Return [x, y] of the center of cell containing provided text 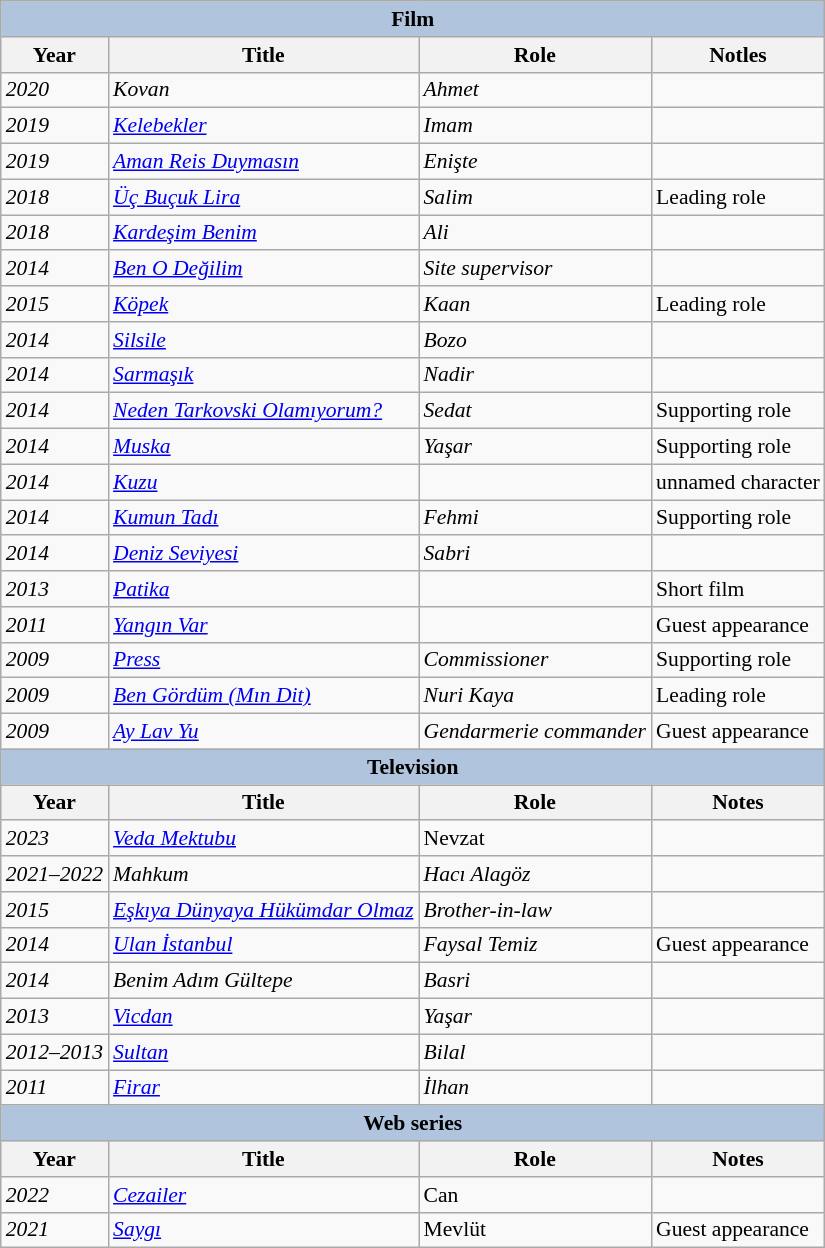
Web series [413, 1124]
Brother-in-law [534, 910]
Can [534, 1195]
Ay Lav Yu [263, 732]
Faysal Temiz [534, 945]
unnamed character [738, 482]
Kelebekler [263, 126]
Gendarmerie commander [534, 732]
2023 [54, 839]
Film [413, 19]
Yangın Var [263, 625]
Kumun Tadı [263, 518]
Cezailer [263, 1195]
Press [263, 660]
Mahkum [263, 874]
Ali [534, 233]
Sedat [534, 411]
Nadir [534, 375]
Vicdan [263, 1017]
Veda Mektubu [263, 839]
Nevzat [534, 839]
2022 [54, 1195]
Aman Reis Duymasın [263, 162]
Neden Tarkovski Olamıyorum? [263, 411]
2020 [54, 90]
Kardeşim Benim [263, 233]
Ahmet [534, 90]
Deniz Seviyesi [263, 554]
Sarmaşık [263, 375]
Site supervisor [534, 269]
Ben O Değilim [263, 269]
Ben Gördüm (Mın Dit) [263, 696]
Bozo [534, 340]
Benim Adım Gültepe [263, 981]
Kovan [263, 90]
Üç Buçuk Lira [263, 197]
Saygı [263, 1230]
Enişte [534, 162]
Imam [534, 126]
Muska [263, 447]
2012–2013 [54, 1052]
İlhan [534, 1088]
Firar [263, 1088]
Patika [263, 589]
Sabri [534, 554]
Kuzu [263, 482]
Mevlüt [534, 1230]
Fehmi [534, 518]
Salim [534, 197]
Basri [534, 981]
Bilal [534, 1052]
Hacı Alagöz [534, 874]
2021 [54, 1230]
Commissioner [534, 660]
Television [413, 767]
Kaan [534, 304]
Eşkıya Dünyaya Hükümdar Olmaz [263, 910]
Sultan [263, 1052]
Short film [738, 589]
Nuri Kaya [534, 696]
Ulan İstanbul [263, 945]
2021–2022 [54, 874]
Notles [738, 55]
Silsile [263, 340]
Köpek [263, 304]
